Determine the (x, y) coordinate at the center of the cell enclosing the given text.  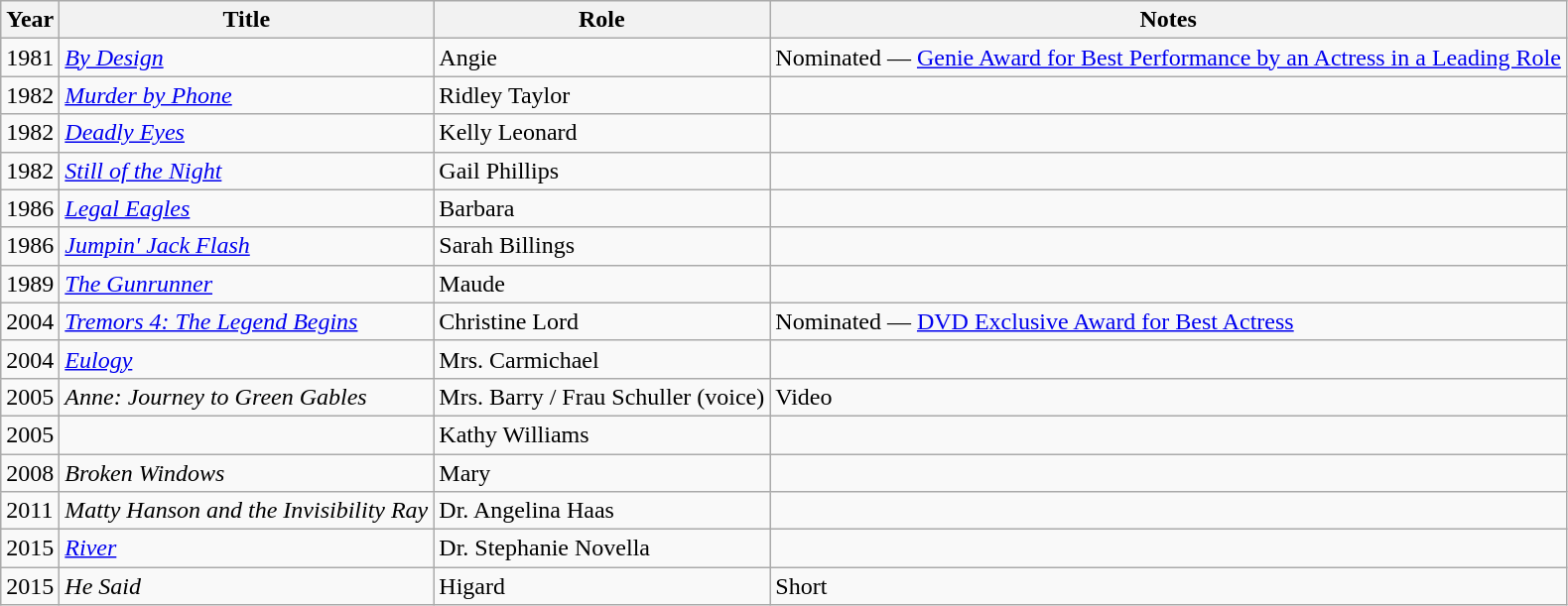
Mrs. Carmichael (601, 359)
Still of the Night (246, 171)
Barbara (601, 208)
Legal Eagles (246, 208)
Maude (601, 284)
Angie (601, 58)
Video (1169, 397)
Role (601, 20)
Dr. Angelina Haas (601, 511)
Kelly Leonard (601, 133)
1981 (30, 58)
Notes (1169, 20)
By Design (246, 58)
Short (1169, 586)
Ridley Taylor (601, 95)
Murder by Phone (246, 95)
Deadly Eyes (246, 133)
Kathy Williams (601, 434)
Matty Hanson and the Invisibility Ray (246, 511)
1989 (30, 284)
2011 (30, 511)
Year (30, 20)
River (246, 548)
Nominated — Genie Award for Best Performance by an Actress in a Leading Role (1169, 58)
Jumpin' Jack Flash (246, 246)
Broken Windows (246, 473)
Higard (601, 586)
Mary (601, 473)
Title (246, 20)
Sarah Billings (601, 246)
He Said (246, 586)
Dr. Stephanie Novella (601, 548)
Gail Phillips (601, 171)
Tremors 4: The Legend Begins (246, 321)
Eulogy (246, 359)
Nominated — DVD Exclusive Award for Best Actress (1169, 321)
2008 (30, 473)
Mrs. Barry / Frau Schuller (voice) (601, 397)
Anne: Journey to Green Gables (246, 397)
The Gunrunner (246, 284)
Christine Lord (601, 321)
